Extract the (X, Y) coordinate from the center of the cell holding the provided text.  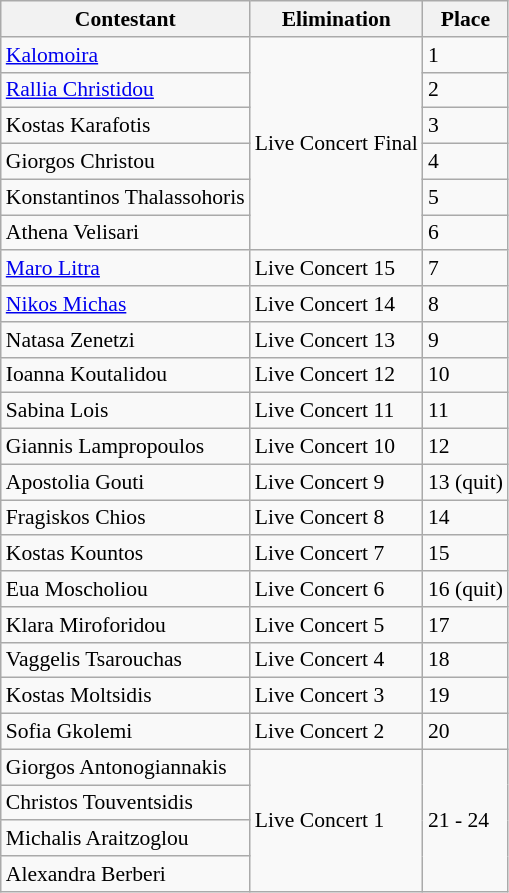
17 (466, 625)
Fragiskos Chios (126, 518)
9 (466, 340)
10 (466, 375)
Live Concert Final (336, 144)
8 (466, 304)
1 (466, 55)
Live Concert 4 (336, 660)
4 (466, 162)
Rallia Christidou (126, 90)
Kalomoira (126, 55)
Live Concert 15 (336, 269)
Christos Touventsidis (126, 803)
Live Concert 9 (336, 482)
Kostas Karafotis (126, 126)
Giorgos Christou (126, 162)
Contestant (126, 19)
Elimination (336, 19)
Live Concert 3 (336, 696)
Giorgos Antonogiannakis (126, 767)
5 (466, 197)
Konstantinos Thalassohoris (126, 197)
Kostas Moltsidis (126, 696)
18 (466, 660)
Klara Miroforidou (126, 625)
Giannis Lampropoulos (126, 447)
Maro Litra (126, 269)
Live Concert 10 (336, 447)
20 (466, 732)
6 (466, 233)
Live Concert 5 (336, 625)
Michalis Araitzoglou (126, 839)
Athena Velisari (126, 233)
11 (466, 411)
13 (quit) (466, 482)
Live Concert 2 (336, 732)
Live Concert 13 (336, 340)
Sofia Gkolemi (126, 732)
Live Concert 11 (336, 411)
Live Concert 7 (336, 554)
19 (466, 696)
Live Concert 14 (336, 304)
Kostas Kountos (126, 554)
Live Concert 12 (336, 375)
Place (466, 19)
7 (466, 269)
Live Concert 8 (336, 518)
3 (466, 126)
Nikos Michas (126, 304)
Eua Moscholiou (126, 589)
12 (466, 447)
Apostolia Gouti (126, 482)
16 (quit) (466, 589)
21 - 24 (466, 820)
Sabina Lois (126, 411)
15 (466, 554)
14 (466, 518)
Live Concert 1 (336, 820)
Vaggelis Tsarouchas (126, 660)
Live Concert 6 (336, 589)
2 (466, 90)
Ioanna Koutalidou (126, 375)
Alexandra Berberi (126, 874)
Natasa Zenetzi (126, 340)
